Search for the cell housing the specified text and yield its (X, Y) center coordinate. 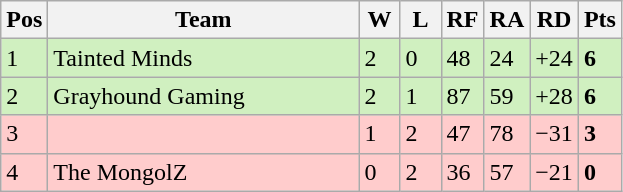
−31 (554, 134)
Pos (24, 20)
RF (462, 20)
47 (462, 134)
L (420, 20)
48 (462, 58)
24 (507, 58)
Team (204, 20)
+28 (554, 96)
Grayhound Gaming (204, 96)
The MongolZ (204, 172)
W (380, 20)
36 (462, 172)
87 (462, 96)
+24 (554, 58)
57 (507, 172)
RD (554, 20)
4 (24, 172)
Tainted Minds (204, 58)
59 (507, 96)
RA (507, 20)
78 (507, 134)
Pts (600, 20)
−21 (554, 172)
